Output the [x, y] coordinate of the center of the cell containing the given text.  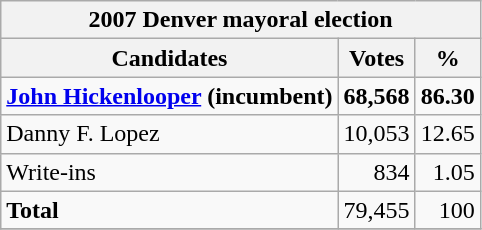
1.05 [448, 172]
Danny F. Lopez [170, 134]
Candidates [170, 58]
Total [170, 210]
Write-ins [170, 172]
86.30 [448, 96]
John Hickenlooper (incumbent) [170, 96]
12.65 [448, 134]
10,053 [376, 134]
68,568 [376, 96]
834 [376, 172]
100 [448, 210]
% [448, 58]
79,455 [376, 210]
2007 Denver mayoral election [240, 20]
Votes [376, 58]
